Output the [x, y] coordinate of the center of the cell containing the given text.  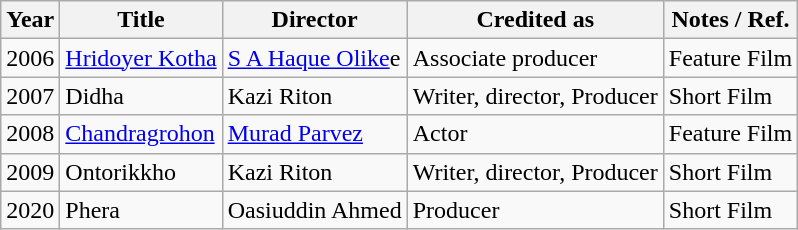
Actor [535, 134]
2008 [30, 134]
2009 [30, 172]
S A Haque Olikee [314, 58]
Notes / Ref. [730, 20]
Year [30, 20]
Ontorikkho [141, 172]
Murad Parvez [314, 134]
Phera [141, 210]
Associate producer [535, 58]
2007 [30, 96]
Title [141, 20]
Didha [141, 96]
Oasiuddin Ahmed [314, 210]
Chandragrohon [141, 134]
Producer [535, 210]
Hridoyer Kotha [141, 58]
Credited as [535, 20]
2020 [30, 210]
Director [314, 20]
2006 [30, 58]
